For the text-containing cell, return its midpoint in (X, Y) coordinate format. 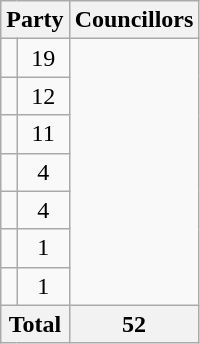
Total (35, 324)
Party (35, 20)
11 (43, 134)
12 (43, 96)
19 (43, 58)
52 (134, 324)
Councillors (134, 20)
